Search for the cell housing the specified text and yield its (x, y) center coordinate. 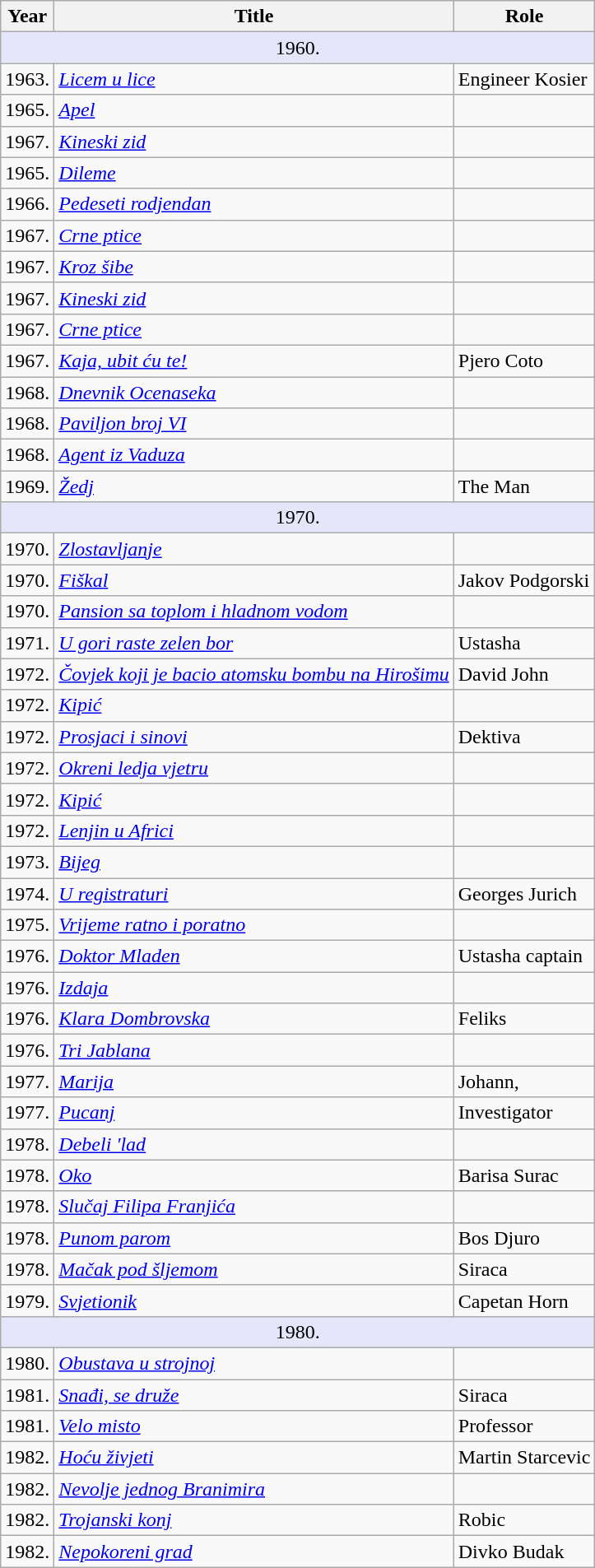
Johann, (524, 1082)
Svjetionik (253, 1300)
Čovjek koji je bacio atomsku bombu na Hirošimu (253, 674)
Mačak pod šljemom (253, 1269)
1974. (28, 893)
Obustava u strojnoj (253, 1363)
Fiškal (253, 580)
Bijeg (253, 862)
Dnevnik Ocenaseka (253, 393)
Zlostavljanje (253, 549)
David John (524, 674)
Feliks (524, 1019)
Martin Starcevic (524, 1458)
Debeli 'lad (253, 1144)
Pansion sa toplom i hladnom vodom (253, 612)
Dileme (253, 173)
The Man (524, 486)
U gori raste zelen bor (253, 643)
Apel (253, 110)
Nevolje jednog Branimira (253, 1489)
1963. (28, 79)
Bos Djuro (524, 1238)
Georges Jurich (524, 893)
Marija (253, 1082)
Snađi, se druže (253, 1395)
Lenjin u Africi (253, 831)
Hoću živjeti (253, 1458)
1979. (28, 1300)
1966. (28, 204)
U registraturi (253, 893)
Kroz šibe (253, 267)
Pucanj (253, 1113)
Jakov Podgorski (524, 580)
Kaja, ubit ću te! (253, 361)
Vrijeme ratno i poratno (253, 925)
Engineer Kosier (524, 79)
1960. (298, 48)
Žedj (253, 486)
Izdaja (253, 988)
Barisa Surac (524, 1175)
Capetan Horn (524, 1300)
Prosjaci i sinovi (253, 737)
Title (253, 16)
Okreni ledja vjetru (253, 768)
Pedeseti rodjendan (253, 204)
Investigator (524, 1113)
1973. (28, 862)
Doktor Mladen (253, 956)
Ustasha (524, 643)
Ustasha captain (524, 956)
1969. (28, 486)
Year (28, 16)
Licem u lice (253, 79)
Klara Dombrovska (253, 1019)
Divko Budak (524, 1552)
Pjero Coto (524, 361)
1975. (28, 925)
Trojanski konj (253, 1520)
1971. (28, 643)
Professor (524, 1426)
Agent iz Vaduza (253, 455)
Tri Jablana (253, 1050)
Robic (524, 1520)
Role (524, 16)
Oko (253, 1175)
Punom parom (253, 1238)
Paviljon broj VI (253, 424)
Velo misto (253, 1426)
Nepokoreni grad (253, 1552)
Dektiva (524, 737)
Slučaj Filipa Franjića (253, 1207)
